Return (x, y) of the center of cell containing provided text 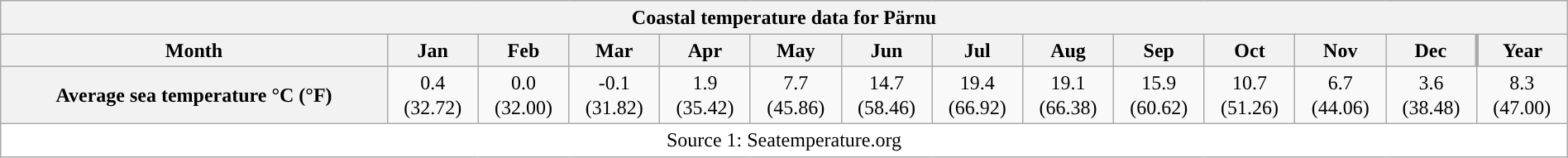
Year (1522, 50)
Nov (1341, 50)
15.9(60.62) (1159, 94)
Jan (433, 50)
1.9(35.42) (705, 94)
7.7(45.86) (796, 94)
Source 1: Seatemperature.org (784, 140)
Month (194, 50)
19.1(66.38) (1068, 94)
3.6(38.48) (1432, 94)
Mar (614, 50)
0.4(32.72) (433, 94)
0.0(32.00) (523, 94)
Jul (978, 50)
Apr (705, 50)
Feb (523, 50)
-0.1(31.82) (614, 94)
6.7(44.06) (1341, 94)
14.7(58.46) (887, 94)
Average sea temperature °C (°F) (194, 94)
Aug (1068, 50)
May (796, 50)
Sep (1159, 50)
10.7(51.26) (1250, 94)
Coastal temperature data for Pärnu (784, 17)
19.4(66.92) (978, 94)
Dec (1432, 50)
8.3(47.00) (1522, 94)
Jun (887, 50)
Oct (1250, 50)
